Identify which cell holds the provided text, then report its [X, Y] central coordinate. 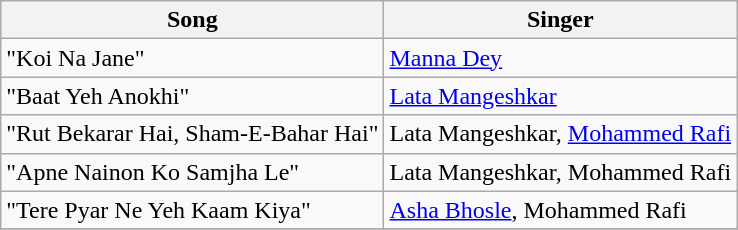
"Koi Na Jane" [192, 58]
"Tere Pyar Ne Yeh Kaam Kiya" [192, 210]
Song [192, 20]
"Apne Nainon Ko Samjha Le" [192, 172]
Lata Mangeshkar [560, 96]
Asha Bhosle, Mohammed Rafi [560, 210]
Singer [560, 20]
"Rut Bekarar Hai, Sham-E-Bahar Hai" [192, 134]
"Baat Yeh Anokhi" [192, 96]
Manna Dey [560, 58]
